Capture the cell that displays the provided text and extract its (x, y) central coordinate. 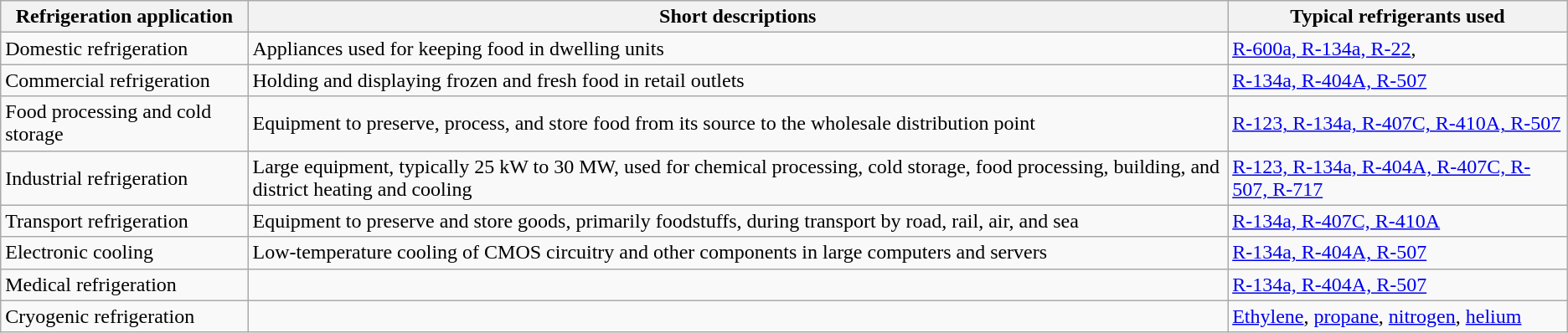
R-123, R-134a, R-407C, R-410A, R-507 (1398, 124)
Short descriptions (738, 17)
Large equipment, typically 25 kW to 30 MW, used for chemical processing, cold storage, food processing, building, and district heating and cooling (738, 177)
R-600a, R-134a, R-22, (1398, 49)
Domestic refrigeration (124, 49)
Refrigeration application (124, 17)
Ethylene, propane, nitrogen, helium (1398, 316)
Commercial refrigeration (124, 80)
Appliances used for keeping food in dwelling units (738, 49)
Equipment to preserve, process, and store food from its source to the wholesale distribution point (738, 124)
Holding and displaying frozen and fresh food in retail outlets (738, 80)
R-123, R-134a, R-404A, R-407C, R-507, R-717 (1398, 177)
Typical refrigerants used (1398, 17)
Medical refrigeration (124, 284)
Low-temperature cooling of CMOS circuitry and other components in large computers and servers (738, 253)
Industrial refrigeration (124, 177)
Food processing and cold storage (124, 124)
Electronic cooling (124, 253)
Transport refrigeration (124, 221)
Cryogenic refrigeration (124, 316)
R-134a, R-407C, R-410A (1398, 221)
Equipment to preserve and store goods, primarily foodstuffs, during transport by road, rail, air, and sea (738, 221)
